Locate the cell with the specified text and output its [x, y] center coordinate. 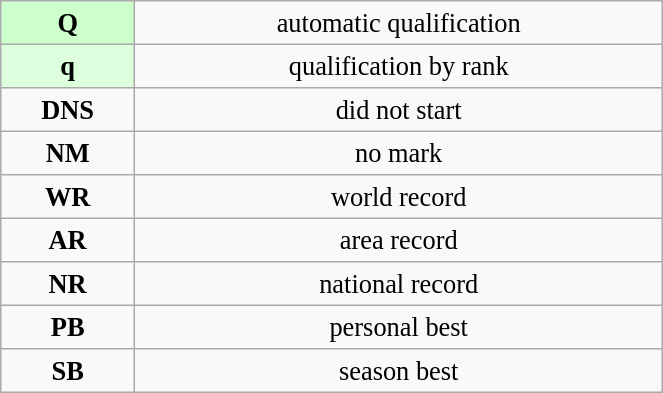
NM [68, 153]
AR [68, 240]
automatic qualification [399, 22]
qualification by rank [399, 66]
q [68, 66]
season best [399, 371]
area record [399, 240]
did not start [399, 109]
PB [68, 327]
SB [68, 371]
NR [68, 284]
national record [399, 284]
WR [68, 197]
no mark [399, 153]
personal best [399, 327]
Q [68, 22]
world record [399, 197]
DNS [68, 109]
